Find where the given text appears and provide that cell's center as (X, Y) coordinate. 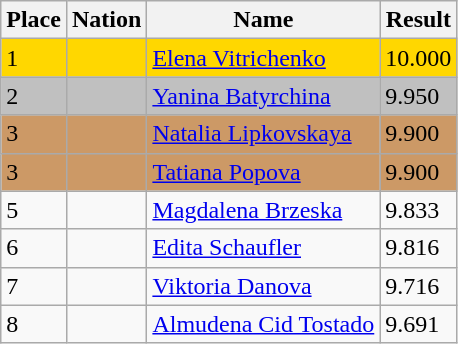
Natalia Lipkovskaya (264, 134)
Magdalena Brzeska (264, 210)
Nation (106, 20)
Edita Schaufler (264, 248)
1 (34, 58)
Almudena Cid Tostado (264, 324)
9.691 (418, 324)
7 (34, 286)
5 (34, 210)
Result (418, 20)
9.950 (418, 96)
10.000 (418, 58)
9.816 (418, 248)
6 (34, 248)
Elena Vitrichenko (264, 58)
9.833 (418, 210)
Viktoria Danova (264, 286)
Tatiana Popova (264, 172)
8 (34, 324)
Name (264, 20)
Yanina Batyrchina (264, 96)
9.716 (418, 286)
Place (34, 20)
2 (34, 96)
